Determine the [x, y] coordinate at the center of the cell enclosing the given text.  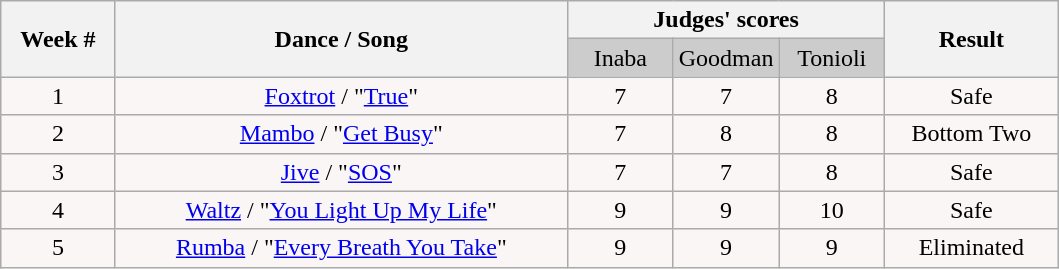
Foxtrot / "True" [341, 96]
Mambo / "Get Busy" [341, 134]
1 [58, 96]
Waltz / "You Light Up My Life" [341, 210]
Rumba / "Every Breath You Take" [341, 248]
Week # [58, 39]
Judges' scores [726, 20]
4 [58, 210]
Dance / Song [341, 39]
2 [58, 134]
3 [58, 172]
Jive / "SOS" [341, 172]
Inaba [620, 58]
Result [972, 39]
10 [832, 210]
5 [58, 248]
Tonioli [832, 58]
Eliminated [972, 248]
Bottom Two [972, 134]
Goodman [726, 58]
